Return [x, y] of the center of cell containing provided text 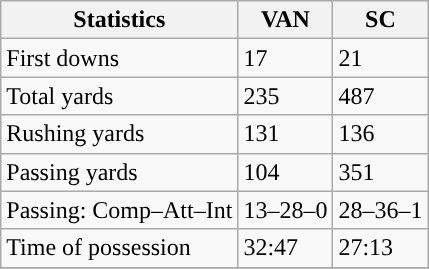
Statistics [120, 20]
Total yards [120, 96]
136 [380, 134]
487 [380, 96]
27:13 [380, 248]
104 [286, 172]
First downs [120, 58]
VAN [286, 20]
32:47 [286, 248]
Passing: Comp–Att–Int [120, 210]
Rushing yards [120, 134]
SC [380, 20]
351 [380, 172]
13–28–0 [286, 210]
235 [286, 96]
21 [380, 58]
131 [286, 134]
28–36–1 [380, 210]
Time of possession [120, 248]
Passing yards [120, 172]
17 [286, 58]
